Return the (x, y) coordinate for the center point of the cell that contains the specified text.  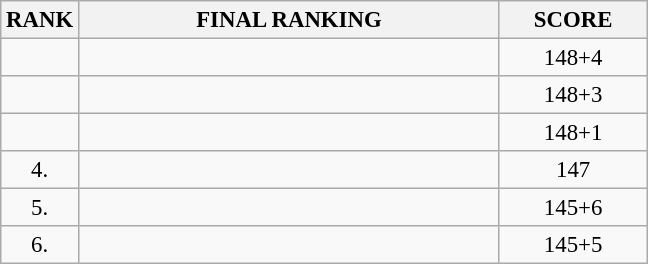
145+6 (572, 208)
148+3 (572, 95)
147 (572, 170)
5. (40, 208)
SCORE (572, 20)
FINAL RANKING (288, 20)
4. (40, 170)
148+4 (572, 58)
6. (40, 245)
145+5 (572, 245)
148+1 (572, 133)
RANK (40, 20)
